Locate the cell with the specified text and output its (x, y) center coordinate. 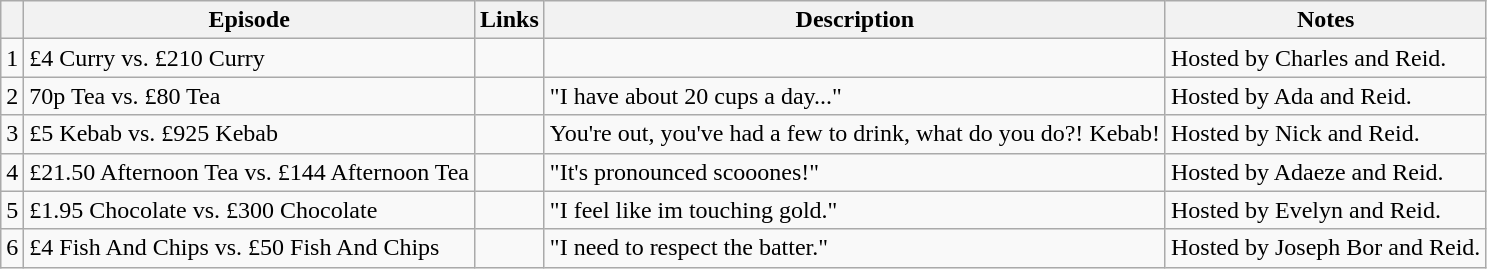
£1.95 Chocolate vs. £300 Chocolate (250, 210)
Hosted by Charles and Reid. (1325, 58)
6 (12, 248)
Episode (250, 20)
1 (12, 58)
£4 Curry vs. £210 Curry (250, 58)
"I need to respect the batter." (854, 248)
"I have about 20 cups a day..." (854, 96)
£5 Kebab vs. £925 Kebab (250, 134)
5 (12, 210)
Links (510, 20)
Hosted by Evelyn and Reid. (1325, 210)
"It's pronounced scooones!" (854, 172)
Hosted by Adaeze and Reid. (1325, 172)
Hosted by Joseph Bor and Reid. (1325, 248)
2 (12, 96)
4 (12, 172)
70p Tea vs. £80 Tea (250, 96)
Hosted by Nick and Reid. (1325, 134)
3 (12, 134)
Hosted by Ada and Reid. (1325, 96)
Description (854, 20)
Notes (1325, 20)
"I feel like im touching gold." (854, 210)
£4 Fish And Chips vs. £50 Fish And Chips (250, 248)
£21.50 Afternoon Tea vs. £144 Afternoon Tea (250, 172)
You're out, you've had a few to drink, what do you do?! Kebab! (854, 134)
